Find where the given text appears and provide that cell's center as (X, Y) coordinate. 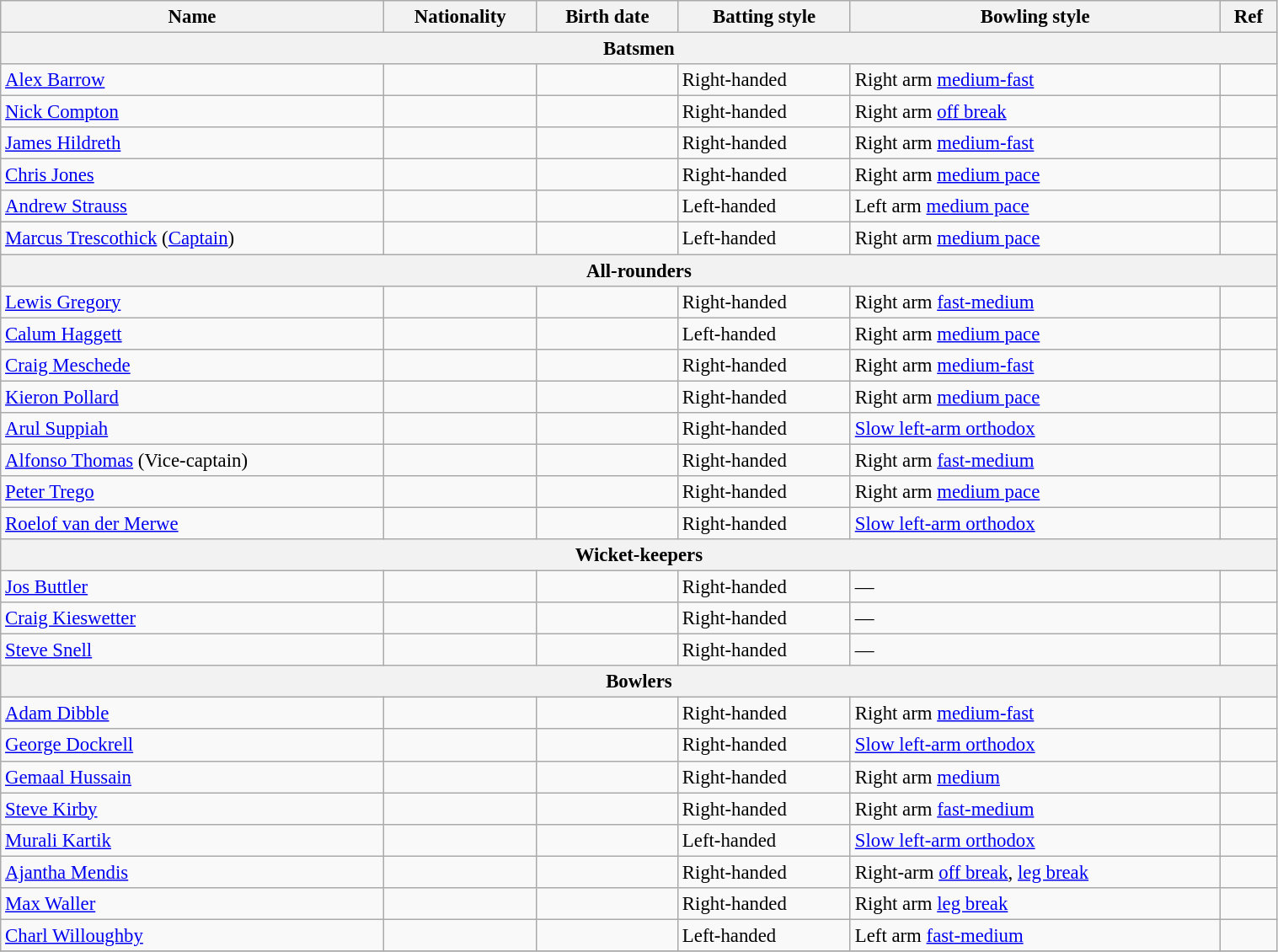
Roelof van der Merwe (192, 523)
George Dockrell (192, 746)
Nick Compton (192, 112)
Right arm medium (1035, 777)
Alfonso Thomas (Vice-captain) (192, 460)
Jos Buttler (192, 587)
Steve Snell (192, 650)
Wicket-keepers (639, 555)
Marcus Trescothick (Captain) (192, 238)
Right arm off break (1035, 112)
Adam Dibble (192, 714)
Craig Kieswetter (192, 618)
Nationality (460, 17)
Left arm fast-medium (1035, 935)
Name (192, 17)
Bowlers (639, 682)
Gemaal Hussain (192, 777)
Chris Jones (192, 175)
Birth date (607, 17)
Andrew Strauss (192, 206)
Right-arm off break, leg break (1035, 872)
Peter Trego (192, 492)
Max Waller (192, 904)
Alex Barrow (192, 80)
Left arm medium pace (1035, 206)
Murali Kartik (192, 840)
Right arm leg break (1035, 904)
Batting style (765, 17)
Calum Haggett (192, 334)
Arul Suppiah (192, 429)
Batsmen (639, 49)
Steve Kirby (192, 809)
James Hildreth (192, 143)
Ref (1249, 17)
Kieron Pollard (192, 397)
Ajantha Mendis (192, 872)
Lewis Gregory (192, 302)
All-rounders (639, 270)
Bowling style (1035, 17)
Craig Meschede (192, 365)
Charl Willoughby (192, 935)
